Find where the given text appears and provide that cell's center as (X, Y) coordinate. 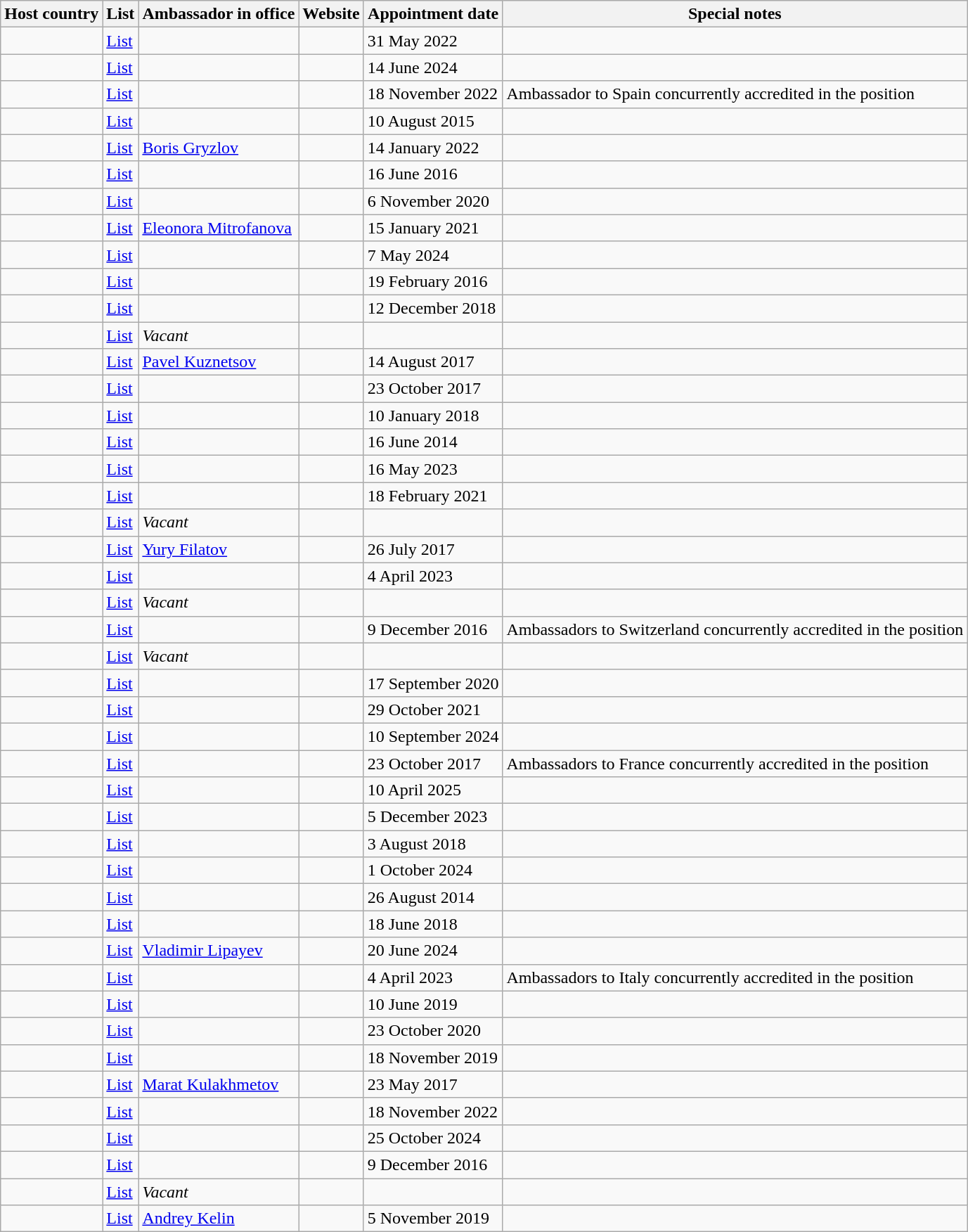
1 October 2024 (433, 871)
10 August 2015 (433, 121)
25 October 2024 (433, 1138)
Ambassador to Spain concurrently accredited in the position (735, 94)
14 January 2022 (433, 148)
18 February 2021 (433, 496)
Host country (52, 14)
15 January 2021 (433, 228)
29 October 2021 (433, 710)
Marat Kulakhmetov (219, 1084)
Ambassador in office (219, 14)
Yury Filatov (219, 549)
Boris Gryzlov (219, 148)
Ambassadors to Italy concurrently accredited in the position (735, 977)
Ambassadors to France concurrently accredited in the position (735, 763)
18 June 2018 (433, 924)
20 June 2024 (433, 951)
5 November 2019 (433, 1219)
12 December 2018 (433, 308)
10 April 2025 (433, 790)
26 July 2017 (433, 549)
23 May 2017 (433, 1084)
23 October 2020 (433, 1031)
Special notes (735, 14)
14 August 2017 (433, 362)
Appointment date (433, 14)
10 June 2019 (433, 1004)
19 February 2016 (433, 281)
16 June 2016 (433, 174)
Website (331, 14)
7 May 2024 (433, 255)
31 May 2022 (433, 41)
10 January 2018 (433, 416)
10 September 2024 (433, 736)
6 November 2020 (433, 201)
16 June 2014 (433, 442)
Ambassadors to Switzerland concurrently accredited in the position (735, 629)
3 August 2018 (433, 844)
16 May 2023 (433, 469)
17 September 2020 (433, 683)
Eleonora Mitrofanova (219, 228)
Andrey Kelin (219, 1219)
5 December 2023 (433, 817)
Pavel Kuznetsov (219, 362)
18 November 2019 (433, 1058)
26 August 2014 (433, 897)
14 June 2024 (433, 68)
Vladimir Lipayev (219, 951)
